Extract the [x, y] coordinate from the center of the cell holding the provided text.  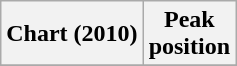
Peakposition [189, 34]
Chart (2010) [72, 34]
